Find where the given text appears and provide that cell's center as [X, Y] coordinate. 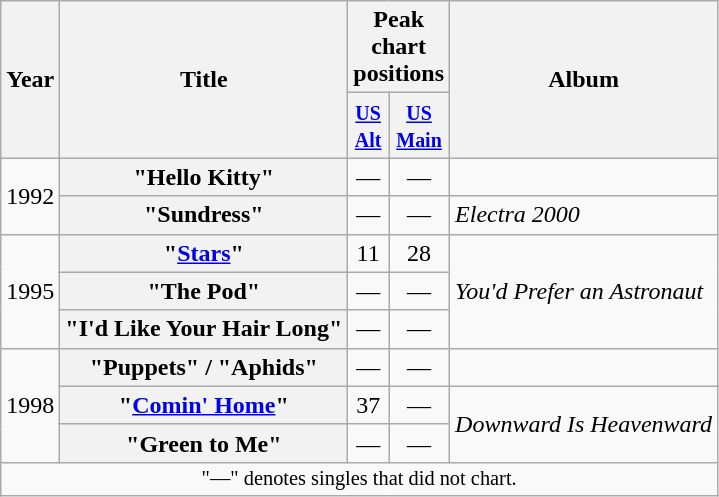
11 [368, 253]
"Green to Me" [204, 443]
"—" denotes singles that did not chart. [360, 479]
Peak chart positions [399, 47]
1992 [30, 196]
"Hello Kitty" [204, 177]
US Alt [368, 126]
"Puppets" / "Aphids" [204, 367]
Downward Is Heavenward [584, 424]
Electra 2000 [584, 215]
28 [418, 253]
US Main [418, 126]
Title [204, 80]
"I'd Like Your Hair Long" [204, 329]
1995 [30, 291]
"The Pod" [204, 291]
"Sundress" [204, 215]
Year [30, 80]
"Comin' Home" [204, 405]
"Stars" [204, 253]
37 [368, 405]
1998 [30, 405]
You'd Prefer an Astronaut [584, 291]
Album [584, 80]
